Return the (x, y) coordinate for the center point of the cell that contains the specified text.  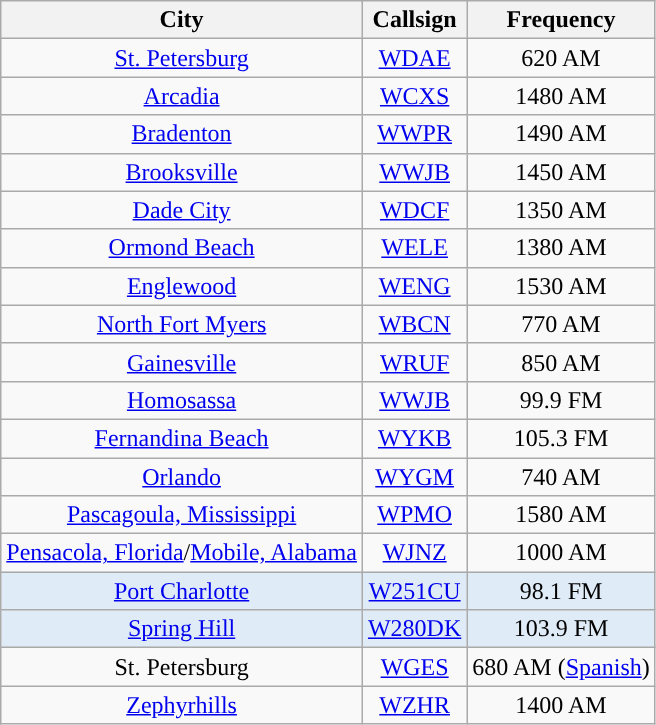
850 AM (561, 362)
1000 AM (561, 553)
WGES (414, 667)
1400 AM (561, 705)
Callsign (414, 20)
WYGM (414, 477)
Brooksville (182, 172)
Ormond Beach (182, 248)
620 AM (561, 58)
Bradenton (182, 134)
Pensacola, Florida/Mobile, Alabama (182, 553)
WWPR (414, 134)
WYKB (414, 438)
1380 AM (561, 248)
WPMO (414, 515)
Englewood (182, 286)
Fernandina Beach (182, 438)
1350 AM (561, 210)
Spring Hill (182, 629)
WENG (414, 286)
1530 AM (561, 286)
WJNZ (414, 553)
1450 AM (561, 172)
770 AM (561, 324)
WDAE (414, 58)
1480 AM (561, 96)
740 AM (561, 477)
WRUF (414, 362)
Pascagoula, Mississippi (182, 515)
WDCF (414, 210)
North Fort Myers (182, 324)
105.3 FM (561, 438)
1490 AM (561, 134)
99.9 FM (561, 400)
680 AM (Spanish) (561, 667)
Zephyrhills (182, 705)
Port Charlotte (182, 591)
Frequency (561, 20)
WZHR (414, 705)
1580 AM (561, 515)
Dade City (182, 210)
Arcadia (182, 96)
Orlando (182, 477)
WELE (414, 248)
WBCN (414, 324)
Homosassa (182, 400)
103.9 FM (561, 629)
W251CU (414, 591)
W280DK (414, 629)
City (182, 20)
Gainesville (182, 362)
WCXS (414, 96)
98.1 FM (561, 591)
